Provide the (x, y) coordinate of the cell's center where the given text is located.  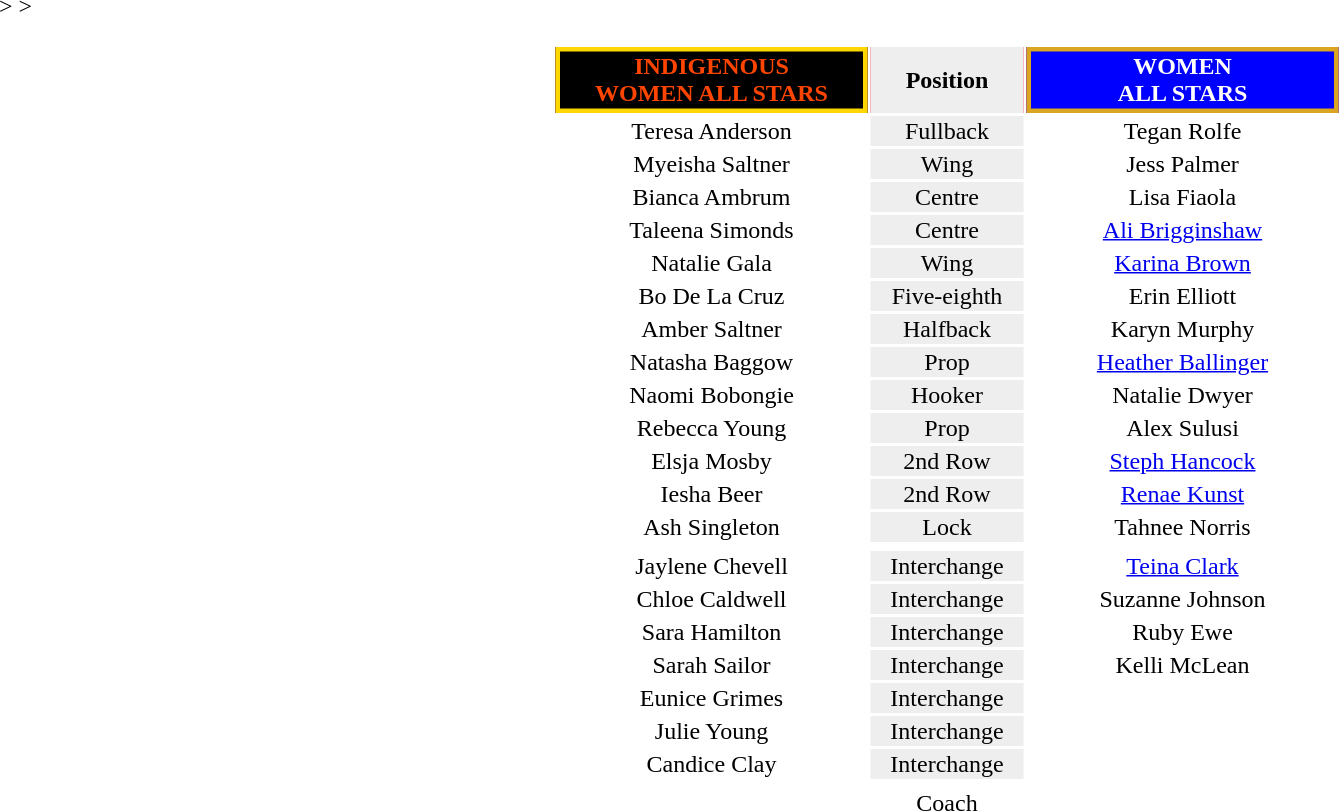
Natalie Dwyer (1182, 395)
Taleena Simonds (712, 230)
Sara Hamilton (712, 632)
Hooker (946, 395)
Jaylene Chevell (712, 566)
Tegan Rolfe (1182, 131)
Julie Young (712, 731)
Natasha Baggow (712, 362)
Natalie Gala (712, 263)
Alex Sulusi (1182, 428)
Bianca Ambrum (712, 197)
Bo De La Cruz (712, 296)
Candice Clay (712, 764)
Myeisha Saltner (712, 164)
Ash Singleton (712, 527)
Eunice Grimes (712, 698)
Heather Ballinger (1182, 362)
Lisa Fiaola (1182, 197)
Tahnee Norris (1182, 527)
Suzanne Johnson (1182, 599)
Naomi Bobongie (712, 395)
Jess Palmer (1182, 164)
Halfback (946, 329)
Fullback (946, 131)
Erin Elliott (1182, 296)
Renae Kunst (1182, 494)
Sarah Sailor (712, 665)
Kelli McLean (1182, 665)
Lock (946, 527)
Chloe Caldwell (712, 599)
Karina Brown (1182, 263)
Teina Clark (1182, 566)
Elsja Mosby (712, 461)
WOMENALL STARS (1182, 80)
Position (946, 80)
Ruby Ewe (1182, 632)
Ali Brigginshaw (1182, 230)
Karyn Murphy (1182, 329)
Five-eighth (946, 296)
INDIGENOUSWOMEN ALL STARS (712, 80)
Steph Hancock (1182, 461)
Amber Saltner (712, 329)
Rebecca Young (712, 428)
Teresa Anderson (712, 131)
Iesha Beer (712, 494)
